Scan for the cell matching the given text and deliver its [x, y] coordinate at center. 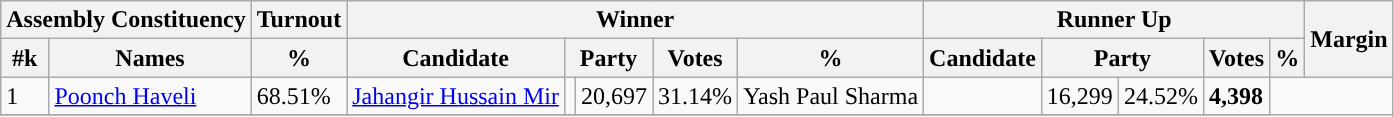
Poonch Haveli [150, 96]
16,299 [1080, 96]
Assembly Constituency [126, 20]
24.52% [1160, 96]
Yash Paul Sharma [831, 96]
Turnout [299, 20]
68.51% [299, 96]
Runner Up [1114, 20]
#k [25, 58]
1 [25, 96]
Names [150, 58]
Margin [1349, 39]
31.14% [696, 96]
4,398 [1236, 96]
20,697 [614, 96]
Winner [636, 20]
Jahangir Hussain Mir [456, 96]
